Identify which cell holds the provided text, then report its (X, Y) central coordinate. 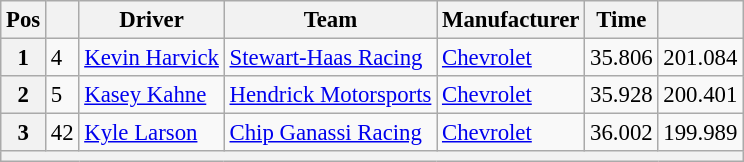
42 (62, 133)
36.002 (622, 133)
2 (24, 95)
Team (330, 20)
35.806 (622, 58)
Kasey Kahne (152, 95)
4 (62, 58)
35.928 (622, 95)
Pos (24, 20)
Kevin Harvick (152, 58)
Chip Ganassi Racing (330, 133)
Hendrick Motorsports (330, 95)
1 (24, 58)
5 (62, 95)
Driver (152, 20)
3 (24, 133)
Stewart-Haas Racing (330, 58)
201.084 (700, 58)
199.989 (700, 133)
Manufacturer (511, 20)
Kyle Larson (152, 133)
Time (622, 20)
200.401 (700, 95)
